Return (X, Y) of the center of cell containing provided text 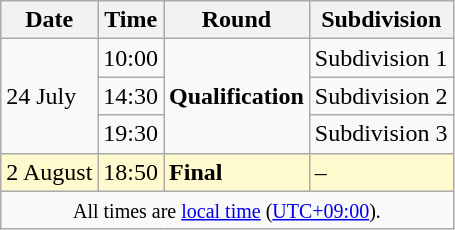
All times are local time (UTC+09:00). (227, 210)
10:00 (131, 58)
Subdivision 2 (381, 96)
Round (237, 20)
Final (237, 172)
19:30 (131, 134)
– (381, 172)
24 July (50, 96)
Date (50, 20)
Subdivision (381, 20)
Time (131, 20)
18:50 (131, 172)
14:30 (131, 96)
Subdivision 3 (381, 134)
Subdivision 1 (381, 58)
Qualification (237, 96)
2 August (50, 172)
